Capture the cell that displays the provided text and extract its (x, y) central coordinate. 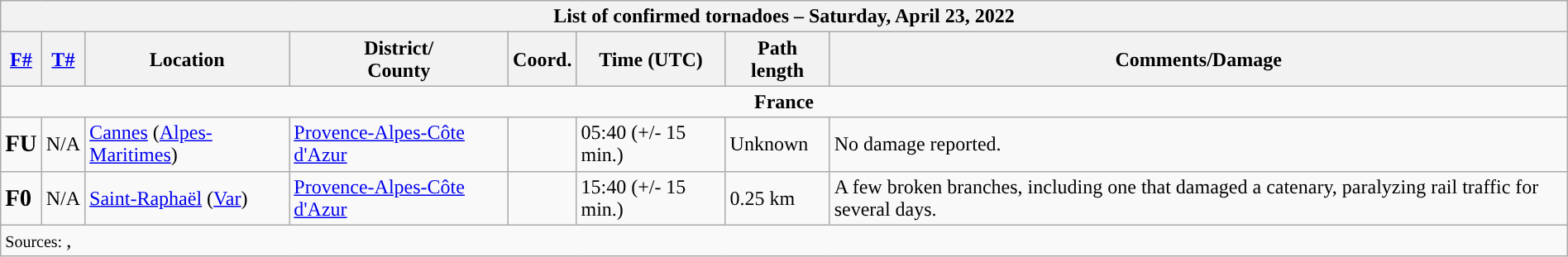
Comments/Damage (1198, 59)
Location (187, 59)
T# (63, 59)
France (784, 102)
Saint-Raphaël (Var) (187, 198)
F# (22, 59)
Cannes (Alpes-Maritimes) (187, 144)
Sources: , (784, 240)
15:40 (+/- 15 min.) (651, 198)
Time (UTC) (651, 59)
Coord. (543, 59)
A few broken branches, including one that damaged a catenary, paralyzing rail traffic for several days. (1198, 198)
05:40 (+/- 15 min.) (651, 144)
FU (22, 144)
District/County (399, 59)
F0 (22, 198)
No damage reported. (1198, 144)
Unknown (777, 144)
Path length (777, 59)
0.25 km (777, 198)
List of confirmed tornadoes – Saturday, April 23, 2022 (784, 17)
